Detect which cell encompasses the target text, then output its [X, Y] center coordinate. 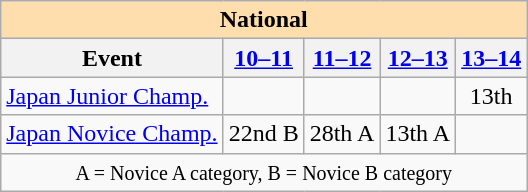
22nd B [264, 134]
A = Novice A category, B = Novice B category [264, 172]
11–12 [342, 58]
Japan Novice Champ. [112, 134]
13th A [418, 134]
National [264, 20]
13–14 [492, 58]
12–13 [418, 58]
13th [492, 96]
28th A [342, 134]
Japan Junior Champ. [112, 96]
10–11 [264, 58]
Event [112, 58]
